Locate the cell with the specified text and output its [x, y] center coordinate. 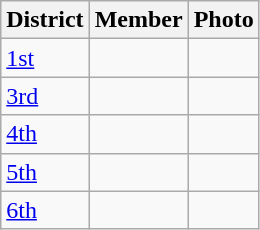
Photo [224, 20]
6th [45, 210]
4th [45, 134]
Member [138, 20]
District [45, 20]
5th [45, 172]
1st [45, 58]
3rd [45, 96]
